Detect which cell encompasses the target text, then output its (X, Y) center coordinate. 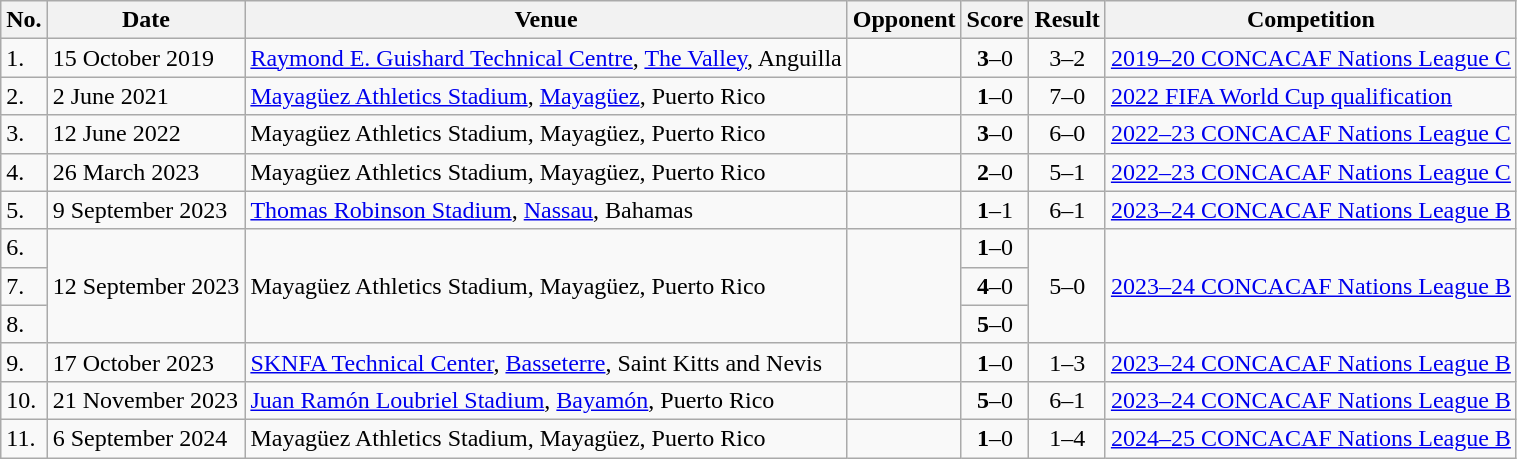
5. (24, 210)
6–0 (1067, 134)
4. (24, 172)
1. (24, 58)
7. (24, 286)
12 September 2023 (146, 286)
1–3 (1067, 362)
2 June 2021 (146, 96)
1–1 (995, 210)
Score (995, 20)
No. (24, 20)
SKNFA Technical Center, Basseterre, Saint Kitts and Nevis (546, 362)
11. (24, 438)
7–0 (1067, 96)
10. (24, 400)
Juan Ramón Loubriel Stadium, Bayamón, Puerto Rico (546, 400)
3–2 (1067, 58)
1–4 (1067, 438)
2022 FIFA World Cup qualification (1310, 96)
2024–25 CONCACAF Nations League B (1310, 438)
6. (24, 248)
6 September 2024 (146, 438)
21 November 2023 (146, 400)
Date (146, 20)
2–0 (995, 172)
Raymond E. Guishard Technical Centre, The Valley, Anguilla (546, 58)
Thomas Robinson Stadium, Nassau, Bahamas (546, 210)
2. (24, 96)
3. (24, 134)
17 October 2023 (146, 362)
12 June 2022 (146, 134)
4–0 (995, 286)
9 September 2023 (146, 210)
8. (24, 324)
9. (24, 362)
Competition (1310, 20)
15 October 2019 (146, 58)
Venue (546, 20)
26 March 2023 (146, 172)
Opponent (904, 20)
5–1 (1067, 172)
2019–20 CONCACAF Nations League C (1310, 58)
Result (1067, 20)
